Pinpoint the cell where the given text exists, returning its (x, y) midpoint coordinate. 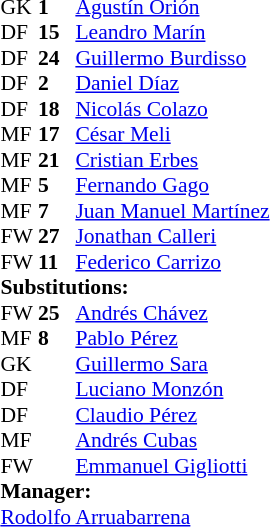
Andrés Cubas (172, 441)
11 (57, 262)
Luciano Monzón (172, 389)
21 (57, 160)
5 (57, 185)
Andrés Chávez (172, 313)
24 (57, 58)
Substitutions: (134, 287)
Pablo Pérez (172, 339)
8 (57, 339)
27 (57, 237)
Guillermo Burdisso (172, 58)
Daniel Díaz (172, 83)
Nicolás Colazo (172, 109)
Juan Manuel Martínez (172, 211)
Claudio Pérez (172, 415)
Emmanuel Gigliotti (172, 466)
25 (57, 313)
Cristian Erbes (172, 160)
7 (57, 211)
18 (57, 109)
Manager: (134, 491)
GK (19, 364)
Fernando Gago (172, 185)
Leandro Marín (172, 33)
2 (57, 83)
Guillermo Sara (172, 364)
17 (57, 135)
Jonathan Calleri (172, 237)
15 (57, 33)
César Meli (172, 135)
Federico Carrizo (172, 262)
